From the cell containing the given text, extract its center point as (x, y) coordinate. 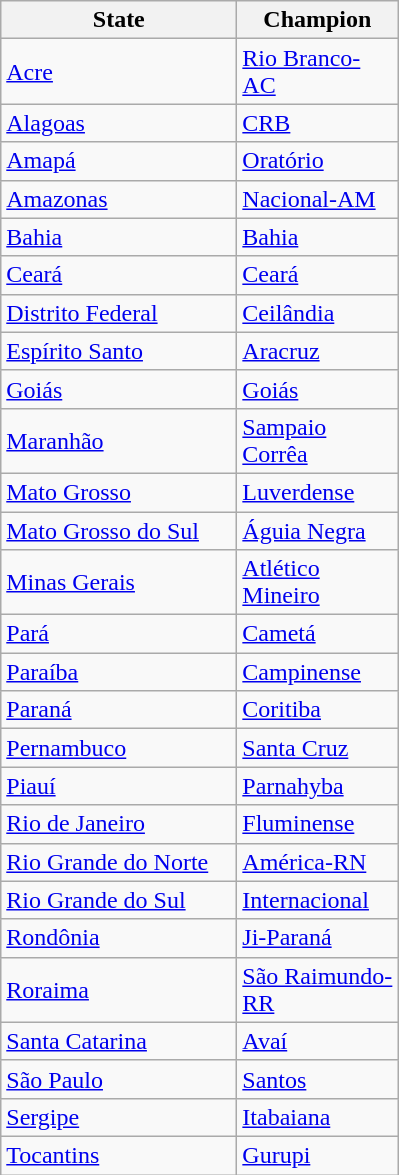
Amazonas (119, 199)
Roraima (119, 990)
Paraíba (119, 672)
Gurupi (318, 1155)
Amapá (119, 161)
Ceilândia (318, 313)
Águia Negra (318, 531)
Tocantins (119, 1155)
Parnahyba (318, 786)
Mato Grosso do Sul (119, 531)
Maranhão (119, 440)
Pará (119, 634)
Santos (318, 1079)
Cametá (318, 634)
Rio de Janeiro (119, 824)
Santa Catarina (119, 1041)
Espírito Santo (119, 351)
Alagoas (119, 123)
Piauí (119, 786)
Rio Grande do Sul (119, 900)
Santa Cruz (318, 748)
São Raimundo-RR (318, 990)
Oratório (318, 161)
Rio Grande do Norte (119, 862)
Sergipe (119, 1117)
Champion (318, 20)
Acre (119, 72)
Rio Branco-AC (318, 72)
CRB (318, 123)
Itabaiana (318, 1117)
Minas Gerais (119, 582)
Paraná (119, 710)
State (119, 20)
São Paulo (119, 1079)
Avaí (318, 1041)
Coritiba (318, 710)
Ji-Paraná (318, 938)
Internacional (318, 900)
Aracruz (318, 351)
Sampaio Corrêa (318, 440)
Atlético Mineiro (318, 582)
Fluminense (318, 824)
Pernambuco (119, 748)
Rondônia (119, 938)
Distrito Federal (119, 313)
América-RN (318, 862)
Campinense (318, 672)
Luverdense (318, 492)
Mato Grosso (119, 492)
Nacional-AM (318, 199)
